For the text-containing cell, return its midpoint in [X, Y] coordinate format. 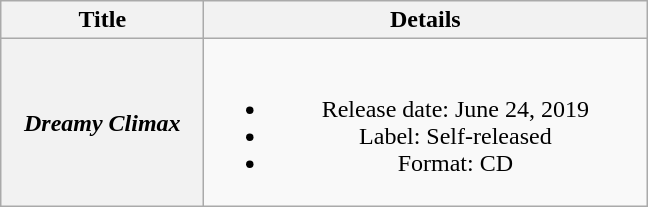
Details [426, 20]
Dreamy Climax [102, 122]
Title [102, 20]
Release date: June 24, 2019Label: Self-releasedFormat: CD [426, 122]
